Provide the [x, y] coordinate of the cell's center where the given text is located.  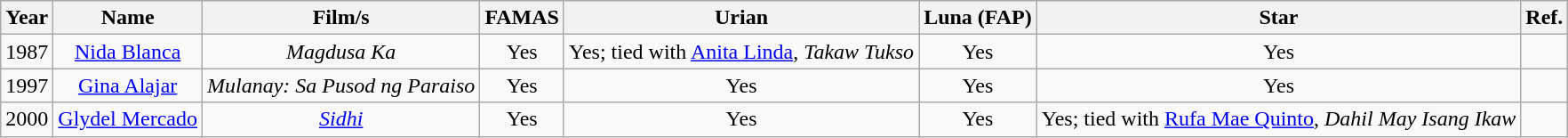
1997 [27, 85]
Magdusa Ka [340, 52]
Name [128, 18]
1987 [27, 52]
Nida Blanca [128, 52]
Yes; tied with Anita Linda, Takaw Tukso [741, 52]
Film/s [340, 18]
Sidhi [340, 119]
2000 [27, 119]
Mulanay: Sa Pusod ng Paraiso [340, 85]
Year [27, 18]
Gina Alajar [128, 85]
FAMAS [523, 18]
Luna (FAP) [978, 18]
Glydel Mercado [128, 119]
Ref. [1545, 18]
Urian [741, 18]
Yes; tied with Rufa Mae Quinto, Dahil May Isang Ikaw [1278, 119]
Star [1278, 18]
